Determine the [x, y] coordinate at the center of the cell enclosing the given text.  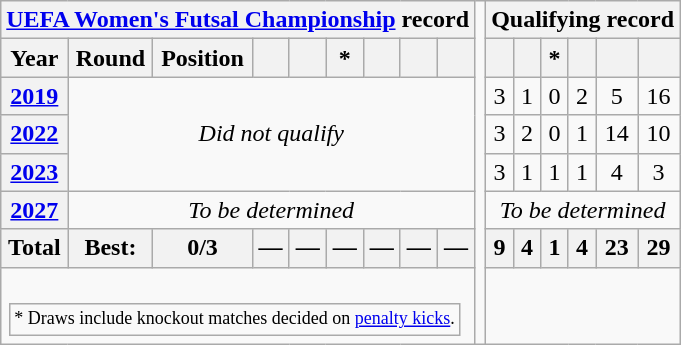
2022 [34, 134]
16 [659, 96]
Year [34, 58]
Qualifying record [583, 20]
2019 [34, 96]
5 [617, 96]
Position [202, 58]
Best: [110, 248]
14 [617, 134]
Did not qualify [272, 134]
UEFA Women's Futsal Championship record [238, 20]
2023 [34, 172]
0/3 [202, 248]
9 [500, 248]
29 [659, 248]
2027 [34, 210]
Round [110, 58]
23 [617, 248]
Total [34, 248]
10 [659, 134]
